Pinpoint the cell where the given text exists, returning its [X, Y] midpoint coordinate. 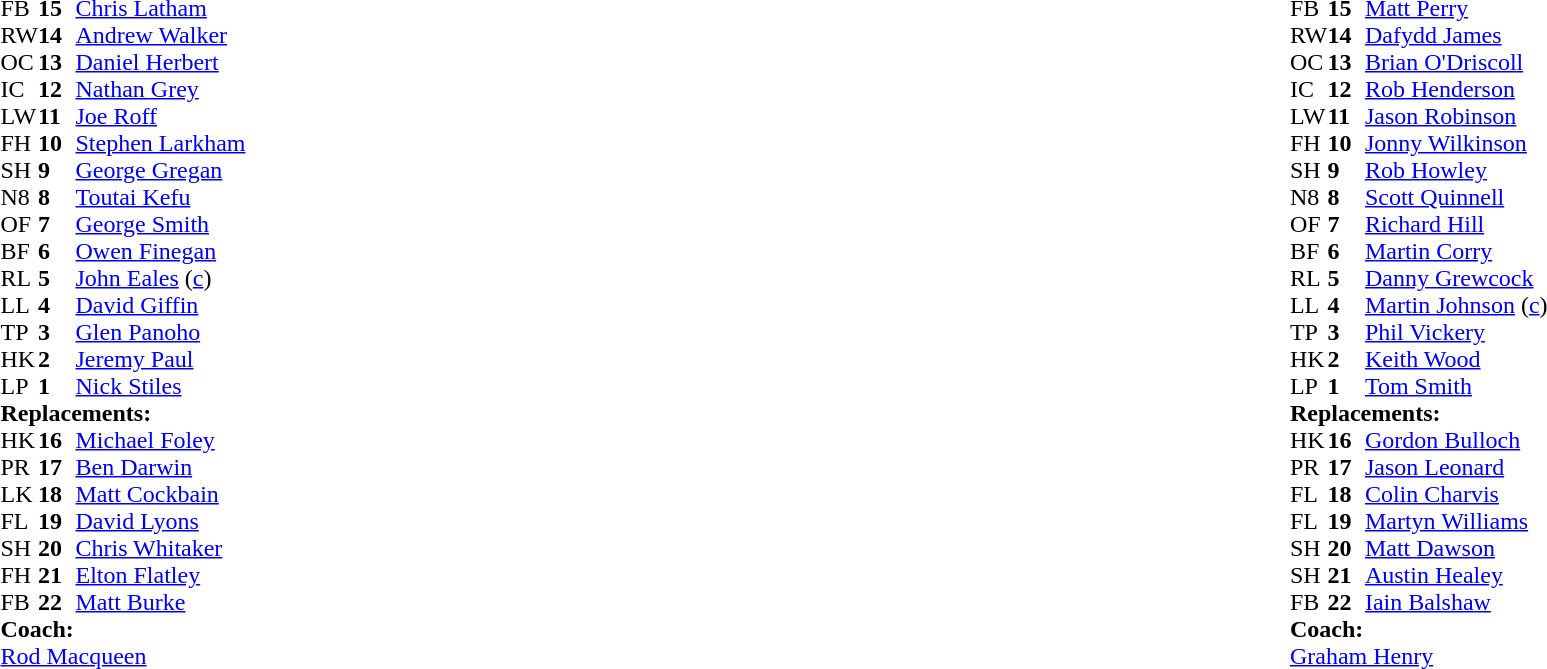
George Gregan [161, 170]
Nathan Grey [161, 90]
David Lyons [161, 522]
Ben Darwin [161, 468]
Jeremy Paul [161, 360]
Nick Stiles [161, 386]
Matt Cockbain [161, 494]
Daniel Herbert [161, 62]
Elton Flatley [161, 576]
Rod Macqueen [122, 656]
Stephen Larkham [161, 144]
Owen Finegan [161, 252]
Joe Roff [161, 116]
Chris Whitaker [161, 548]
LK [19, 494]
David Giffin [161, 306]
Toutai Kefu [161, 198]
Matt Burke [161, 602]
John Eales (c) [161, 278]
Replacements: [122, 414]
Glen Panoho [161, 332]
Coach: [122, 630]
Michael Foley [161, 440]
Andrew Walker [161, 36]
George Smith [161, 224]
